Pinpoint the cell where the given text exists, returning its [x, y] midpoint coordinate. 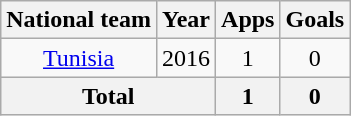
2016 [186, 58]
Tunisia [79, 58]
Goals [315, 20]
National team [79, 20]
Apps [248, 20]
Year [186, 20]
Total [108, 96]
